Determine the (x, y) coordinate at the center of the cell enclosing the given text.  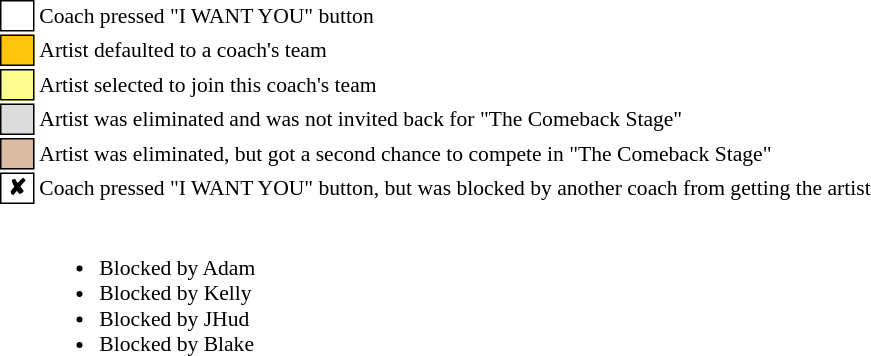
✘ (18, 188)
